Search for the cell housing the specified text and yield its (X, Y) center coordinate. 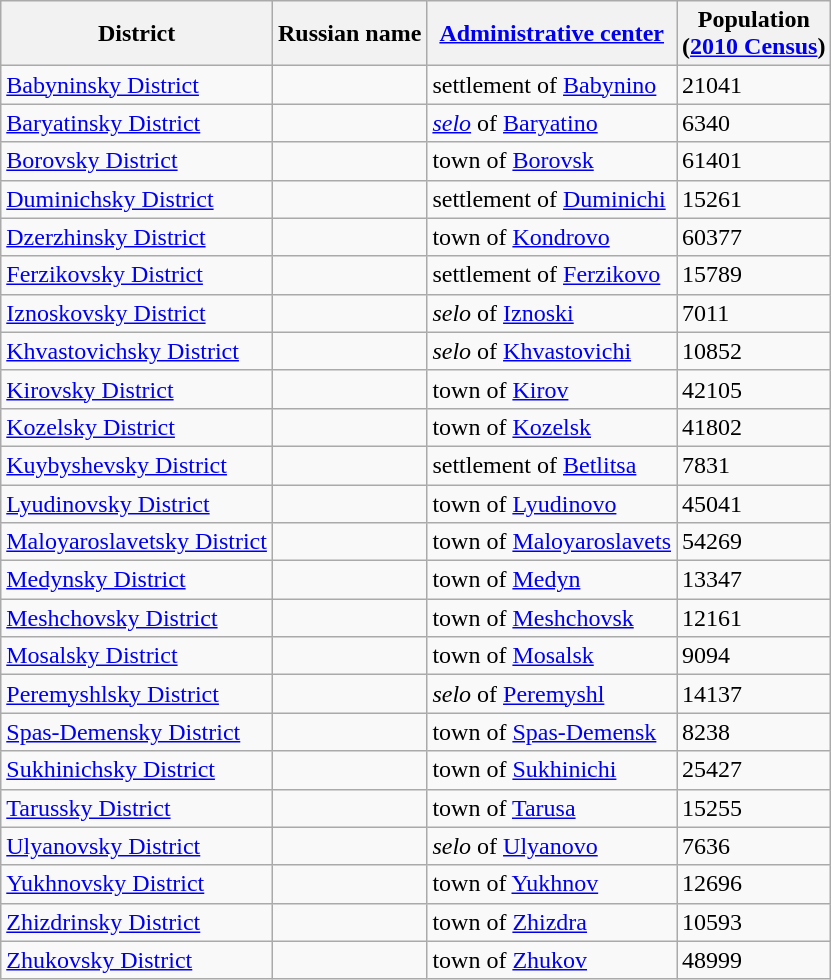
town of Spas-Demensk (552, 732)
Population(2010 Census) (754, 34)
Russian name (349, 34)
town of Kozelsk (552, 427)
town of Tarusa (552, 808)
selo of Baryatino (552, 123)
Yukhnovsky District (137, 884)
town of Kondrovo (552, 237)
15789 (754, 275)
7636 (754, 846)
town of Meshchovsk (552, 618)
14137 (754, 694)
town of Yukhnov (552, 884)
Duminichsky District (137, 199)
selo of Iznoski (552, 313)
Babyninsky District (137, 85)
25427 (754, 770)
settlement of Duminichi (552, 199)
41802 (754, 427)
selo of Ulyanovo (552, 846)
21041 (754, 85)
Mosalsky District (137, 656)
settlement of Ferzikovo (552, 275)
town of Maloyaroslavets (552, 542)
settlement of Babynino (552, 85)
10593 (754, 922)
Tarussky District (137, 808)
45041 (754, 503)
7011 (754, 313)
Ulyanovsky District (137, 846)
7831 (754, 465)
Administrative center (552, 34)
Medynsky District (137, 580)
Peremyshlsky District (137, 694)
Zhizdrinsky District (137, 922)
60377 (754, 237)
12696 (754, 884)
Sukhinichsky District (137, 770)
Borovsky District (137, 161)
Dzerzhinsky District (137, 237)
15261 (754, 199)
15255 (754, 808)
town of Lyudinovo (552, 503)
Lyudinovsky District (137, 503)
9094 (754, 656)
town of Kirov (552, 389)
42105 (754, 389)
13347 (754, 580)
Iznoskovsky District (137, 313)
selo of Peremyshl (552, 694)
town of Mosalsk (552, 656)
settlement of Betlitsa (552, 465)
Khvastovichsky District (137, 351)
61401 (754, 161)
town of Borovsk (552, 161)
Ferzikovsky District (137, 275)
12161 (754, 618)
Kuybyshevsky District (137, 465)
8238 (754, 732)
Meshchovsky District (137, 618)
54269 (754, 542)
Maloyaroslavetsky District (137, 542)
District (137, 34)
Baryatinsky District (137, 123)
Zhukovsky District (137, 960)
town of Zhizdra (552, 922)
Kirovsky District (137, 389)
selo of Khvastovichi (552, 351)
10852 (754, 351)
6340 (754, 123)
Spas-Demensky District (137, 732)
48999 (754, 960)
town of Sukhinichi (552, 770)
Kozelsky District (137, 427)
town of Medyn (552, 580)
town of Zhukov (552, 960)
